Search for the cell housing the specified text and yield its [x, y] center coordinate. 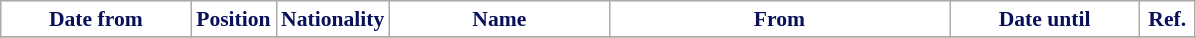
Name [499, 19]
Ref. [1168, 19]
Date until [1045, 19]
From [779, 19]
Nationality [332, 19]
Date from [96, 19]
Position [234, 19]
